Locate the cell with the specified text and output its [x, y] center coordinate. 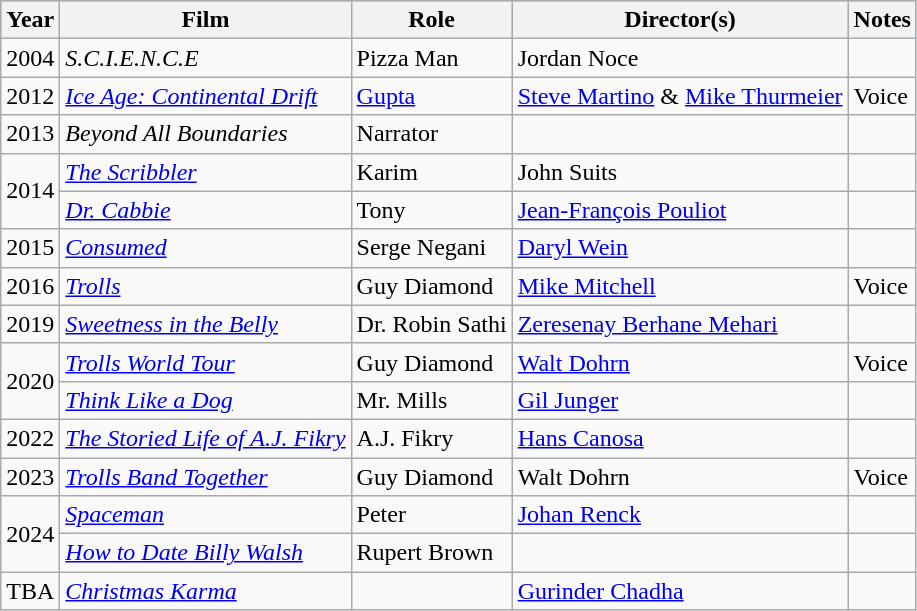
Jean-François Pouliot [680, 210]
The Scribbler [206, 172]
Beyond All Boundaries [206, 134]
2015 [30, 248]
Zeresenay Berhane Mehari [680, 324]
S.C.I.E.N.C.E [206, 58]
Role [432, 20]
Karim [432, 172]
Year [30, 20]
Film [206, 20]
Trolls World Tour [206, 362]
2014 [30, 191]
Trolls [206, 286]
Consumed [206, 248]
Sweetness in the Belly [206, 324]
John Suits [680, 172]
Gupta [432, 96]
Trolls Band Together [206, 477]
2013 [30, 134]
Dr. Cabbie [206, 210]
2020 [30, 381]
Serge Negani [432, 248]
2012 [30, 96]
Tony [432, 210]
How to Date Billy Walsh [206, 553]
Narrator [432, 134]
Spaceman [206, 515]
Jordan Noce [680, 58]
Johan Renck [680, 515]
The Storied Life of A.J. Fikry [206, 438]
Ice Age: Continental Drift [206, 96]
Think Like a Dog [206, 400]
2004 [30, 58]
Peter [432, 515]
Mike Mitchell [680, 286]
2023 [30, 477]
Christmas Karma [206, 591]
2019 [30, 324]
Daryl Wein [680, 248]
Pizza Man [432, 58]
Rupert Brown [432, 553]
Steve Martino & Mike Thurmeier [680, 96]
TBA [30, 591]
2016 [30, 286]
A.J. Fikry [432, 438]
Gurinder Chadha [680, 591]
Director(s) [680, 20]
2024 [30, 534]
Dr. Robin Sathi [432, 324]
2022 [30, 438]
Notes [882, 20]
Hans Canosa [680, 438]
Gil Junger [680, 400]
Mr. Mills [432, 400]
